Return the (X, Y) coordinate for the center point of the cell that contains the specified text.  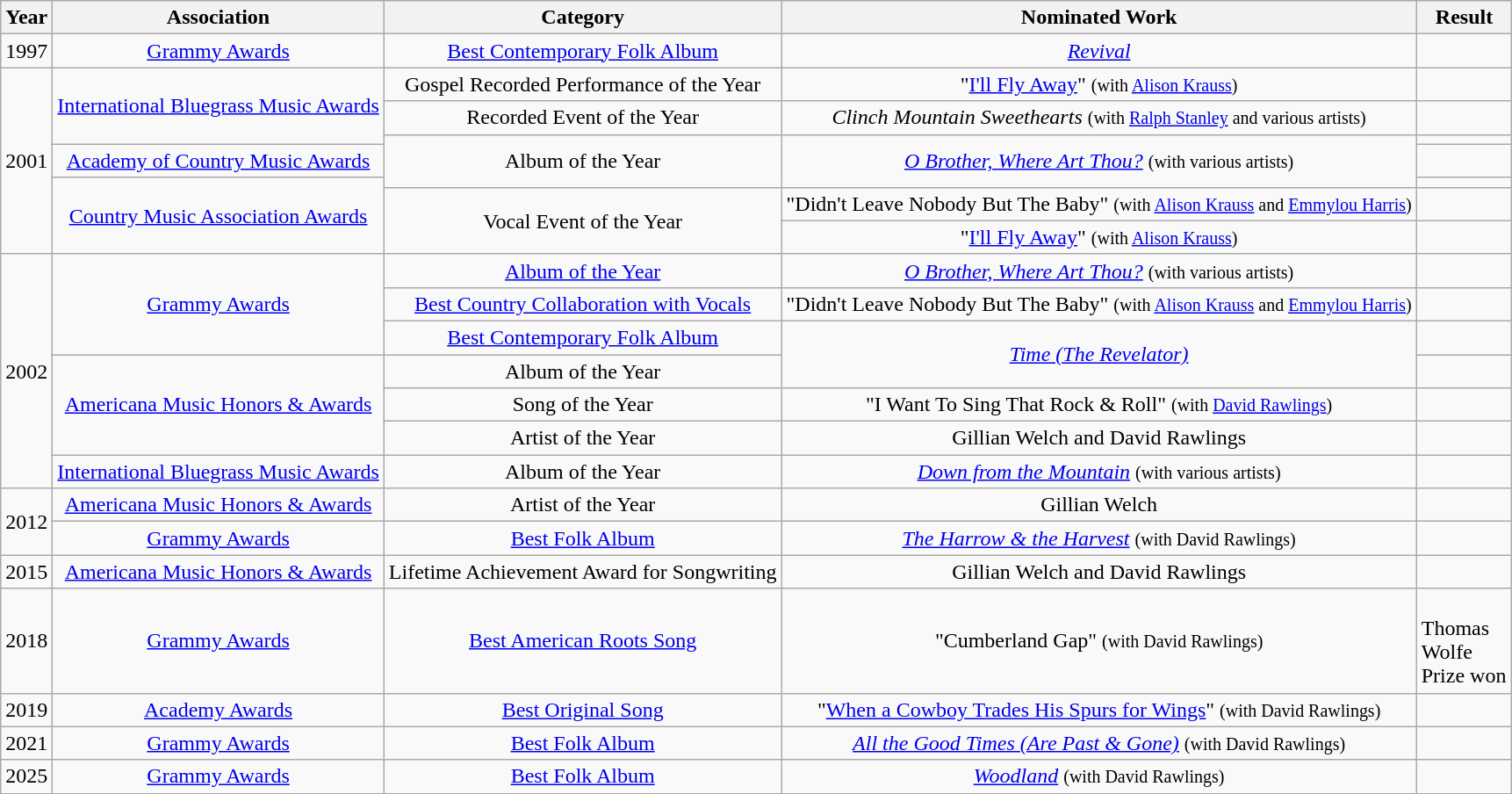
Best American Roots Song (583, 641)
Lifetime Achievement Award for Songwriting (583, 572)
Revival (1099, 51)
Academy Awards (218, 710)
Vocal Event of the Year (583, 220)
2021 (26, 743)
Woodland (with David Rawlings) (1099, 776)
Year (26, 18)
Association (218, 18)
Gillian Welch (1099, 505)
All the Good Times (Are Past & Gone) (with David Rawlings) (1099, 743)
2025 (26, 776)
Country Music Association Awards (218, 216)
Down from the Mountain (with various artists) (1099, 472)
Time (The Revelator) (1099, 354)
Best Original Song (583, 710)
"Cumberland Gap" (with David Rawlings) (1099, 641)
2012 (26, 522)
Song of the Year (583, 405)
The Harrow & the Harvest (with David Rawlings) (1099, 538)
2002 (26, 371)
Nominated Work (1099, 18)
Best Country Collaboration with Vocals (583, 304)
Thomas Wolfe Prize won (1465, 641)
2001 (26, 161)
Category (583, 18)
"When a Cowboy Trades His Spurs for Wings" (with David Rawlings) (1099, 710)
2015 (26, 572)
2019 (26, 710)
2018 (26, 641)
Clinch Mountain Sweethearts (with Ralph Stanley and various artists) (1099, 118)
Recorded Event of the Year (583, 118)
Gospel Recorded Performance of the Year (583, 84)
1997 (26, 51)
Result (1465, 18)
Academy of Country Music Awards (218, 161)
"I Want To Sing That Rock & Roll" (with David Rawlings) (1099, 405)
